Locate the cell with the specified text and output its (x, y) center coordinate. 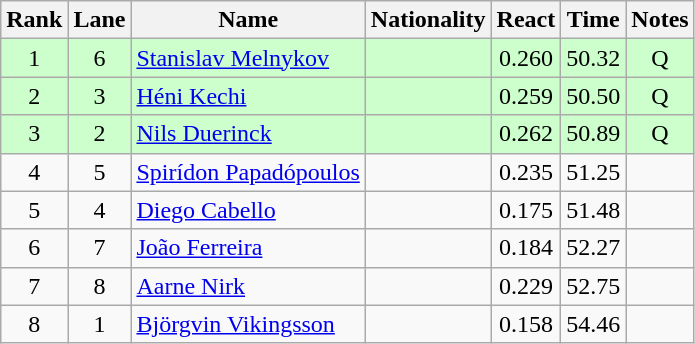
52.27 (594, 248)
0.260 (526, 58)
0.262 (526, 134)
Héni Kechi (248, 96)
Notes (660, 20)
0.229 (526, 286)
Spirídon Papadópoulos (248, 172)
Diego Cabello (248, 210)
Björgvin Vikingsson (248, 324)
50.89 (594, 134)
50.50 (594, 96)
Nationality (428, 20)
0.235 (526, 172)
Name (248, 20)
51.25 (594, 172)
Aarne Nirk (248, 286)
0.184 (526, 248)
João Ferreira (248, 248)
Nils Duerinck (248, 134)
React (526, 20)
50.32 (594, 58)
52.75 (594, 286)
Stanislav Melnykov (248, 58)
0.158 (526, 324)
51.48 (594, 210)
Lane (100, 20)
54.46 (594, 324)
0.175 (526, 210)
Rank (34, 20)
0.259 (526, 96)
Time (594, 20)
